Pinpoint the cell where the given text exists, returning its [X, Y] midpoint coordinate. 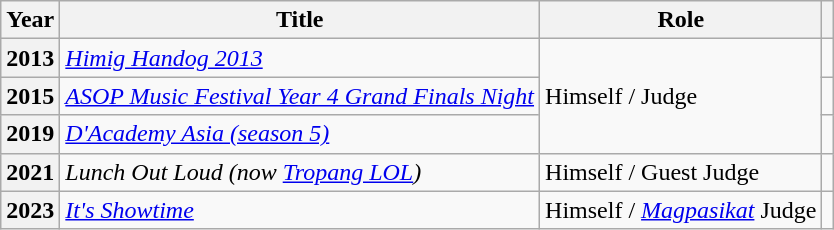
2021 [30, 172]
ASOP Music Festival Year 4 Grand Finals Night [300, 96]
Title [300, 20]
2013 [30, 58]
It's Showtime [300, 210]
Year [30, 20]
Lunch Out Loud (now Tropang LOL) [300, 172]
Himig Handog 2013 [300, 58]
2015 [30, 96]
Himself / Guest Judge [681, 172]
Role [681, 20]
Himself / Judge [681, 96]
Himself / Magpasikat Judge [681, 210]
2019 [30, 134]
D'Academy Asia (season 5) [300, 134]
2023 [30, 210]
